Search for the cell housing the specified text and yield its [X, Y] center coordinate. 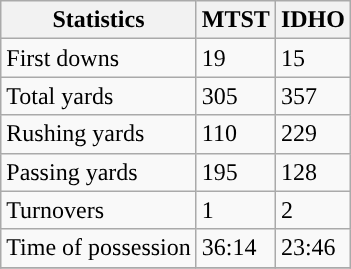
195 [236, 172]
357 [312, 96]
23:46 [312, 248]
Statistics [99, 20]
15 [312, 58]
First downs [99, 58]
Rushing yards [99, 134]
Total yards [99, 96]
128 [312, 172]
229 [312, 134]
2 [312, 210]
110 [236, 134]
Turnovers [99, 210]
19 [236, 58]
Time of possession [99, 248]
MTST [236, 20]
305 [236, 96]
36:14 [236, 248]
IDHO [312, 20]
Passing yards [99, 172]
1 [236, 210]
